Search for the cell housing the specified text and yield its [x, y] center coordinate. 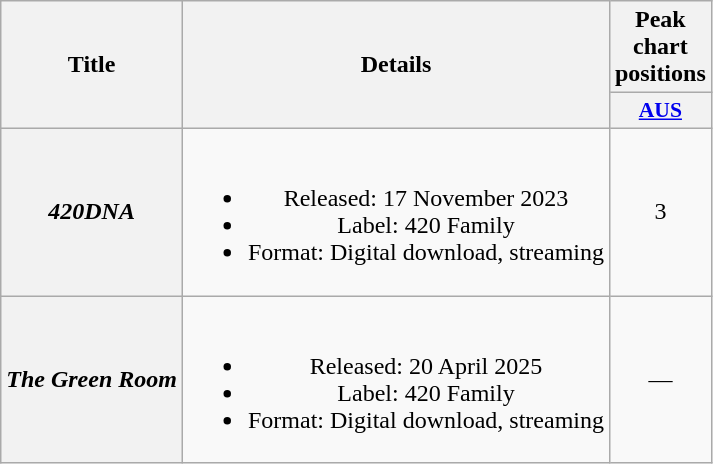
The Green Room [92, 380]
3 [660, 212]
420DNA [92, 212]
Title [92, 65]
Peak chart positions [660, 47]
Released: 20 April 2025Label: 420 FamilyFormat: Digital download, streaming [396, 380]
Released: 17 November 2023Label: 420 FamilyFormat: Digital download, streaming [396, 212]
AUS [660, 111]
— [660, 380]
Details [396, 65]
